Search for the cell housing the specified text and yield its (x, y) center coordinate. 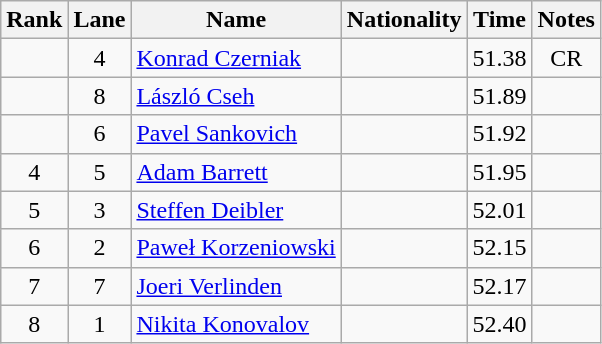
Paweł Korzeniowski (236, 248)
Pavel Sankovich (236, 134)
51.89 (500, 96)
52.40 (500, 324)
51.92 (500, 134)
51.38 (500, 58)
Adam Barrett (236, 172)
László Cseh (236, 96)
Time (500, 20)
52.01 (500, 210)
Nationality (404, 20)
2 (100, 248)
Nikita Konovalov (236, 324)
Notes (566, 20)
CR (566, 58)
Name (236, 20)
52.15 (500, 248)
Konrad Czerniak (236, 58)
51.95 (500, 172)
Steffen Deibler (236, 210)
52.17 (500, 286)
Joeri Verlinden (236, 286)
Lane (100, 20)
1 (100, 324)
3 (100, 210)
Rank (34, 20)
